Identify which cell holds the provided text, then report its (X, Y) central coordinate. 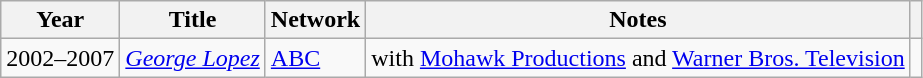
George Lopez (193, 58)
Notes (638, 20)
Title (193, 20)
Network (315, 20)
Year (60, 20)
2002–2007 (60, 58)
ABC (315, 58)
with Mohawk Productions and Warner Bros. Television (638, 58)
